Search for the cell housing the specified text and yield its [x, y] center coordinate. 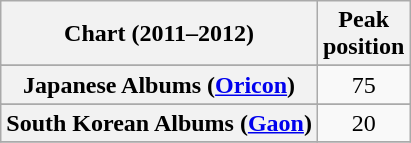
South Korean Albums (Gaon) [160, 123]
Japanese Albums (Oricon) [160, 85]
75 [363, 85]
Peakposition [363, 34]
20 [363, 123]
Chart (2011–2012) [160, 34]
